Return the [x, y] coordinate for the center point of the cell that contains the specified text.  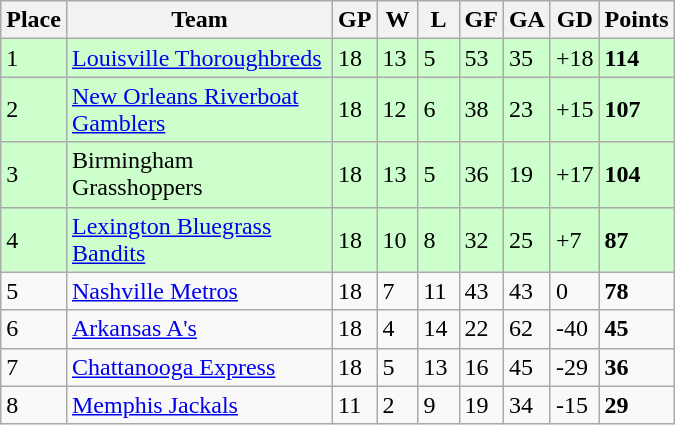
GP [355, 20]
GA [526, 20]
-15 [574, 405]
12 [398, 110]
114 [636, 58]
38 [481, 110]
New Orleans Riverboat Gamblers [199, 110]
22 [481, 329]
29 [636, 405]
62 [526, 329]
14 [438, 329]
0 [574, 291]
L [438, 20]
Nashville Metros [199, 291]
32 [481, 240]
Arkansas A's [199, 329]
+18 [574, 58]
GF [481, 20]
Chattanooga Express [199, 367]
104 [636, 174]
107 [636, 110]
+7 [574, 240]
87 [636, 240]
+17 [574, 174]
9 [438, 405]
3 [34, 174]
Memphis Jackals [199, 405]
Louisville Thoroughbreds [199, 58]
1 [34, 58]
W [398, 20]
-29 [574, 367]
25 [526, 240]
34 [526, 405]
Points [636, 20]
+15 [574, 110]
Team [199, 20]
GD [574, 20]
-40 [574, 329]
10 [398, 240]
Place [34, 20]
Lexington Bluegrass Bandits [199, 240]
78 [636, 291]
16 [481, 367]
35 [526, 58]
53 [481, 58]
23 [526, 110]
Birmingham Grasshoppers [199, 174]
